From the cell containing the given text, extract its center point as [x, y] coordinate. 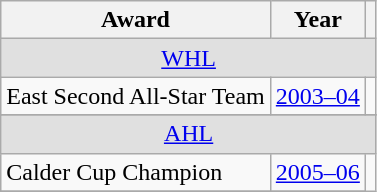
East Second All-Star Team [136, 96]
2003–04 [318, 96]
AHL [189, 134]
Calder Cup Champion [136, 172]
2005–06 [318, 172]
Award [136, 20]
Year [318, 20]
WHL [189, 58]
